Determine the [X, Y] coordinate at the center of the cell enclosing the given text.  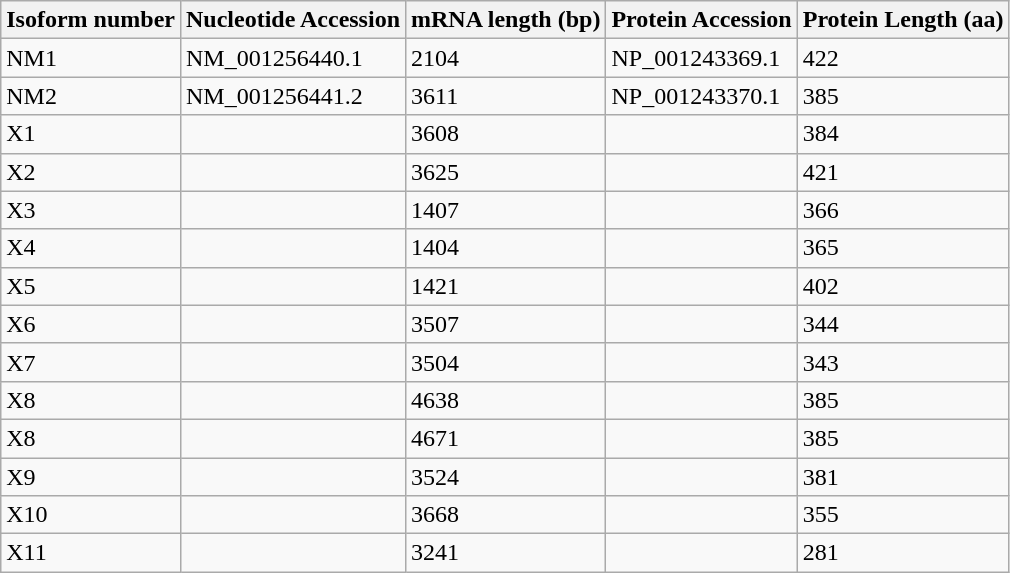
X11 [91, 553]
Protein Length (aa) [903, 20]
NM_001256440.1 [292, 58]
281 [903, 553]
3504 [506, 362]
421 [903, 172]
2104 [506, 58]
365 [903, 248]
X1 [91, 134]
384 [903, 134]
402 [903, 286]
3241 [506, 553]
355 [903, 515]
X10 [91, 515]
X9 [91, 477]
Protein Accession [702, 20]
NM_001256441.2 [292, 96]
Nucleotide Accession [292, 20]
NM2 [91, 96]
4638 [506, 400]
3507 [506, 324]
1404 [506, 248]
3668 [506, 515]
NM1 [91, 58]
1407 [506, 210]
1421 [506, 286]
X2 [91, 172]
NP_001243369.1 [702, 58]
343 [903, 362]
344 [903, 324]
X5 [91, 286]
X7 [91, 362]
4671 [506, 438]
422 [903, 58]
X6 [91, 324]
X3 [91, 210]
Isoform number [91, 20]
3608 [506, 134]
3611 [506, 96]
3524 [506, 477]
381 [903, 477]
366 [903, 210]
X4 [91, 248]
NP_001243370.1 [702, 96]
3625 [506, 172]
mRNA length (bp) [506, 20]
